Provide the [x, y] coordinate of the cell's center where the given text is located.  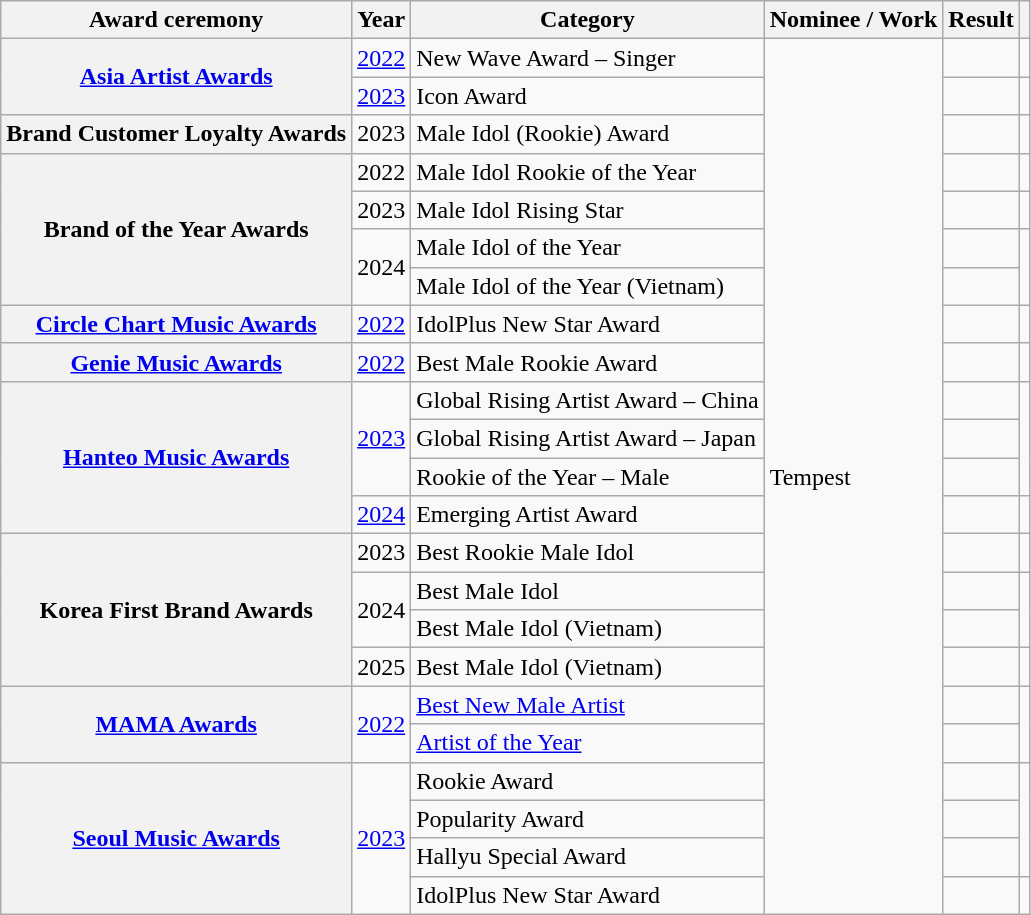
Best Male Rookie Award [588, 362]
Emerging Artist Award [588, 515]
Male Idol (Rookie) Award [588, 134]
Rookie Award [588, 781]
Brand Customer Loyalty Awards [176, 134]
Korea First Brand Awards [176, 610]
Nominee / Work [854, 20]
Male Idol of the Year [588, 248]
Best New Male Artist [588, 705]
Rookie of the Year – Male [588, 477]
Result [981, 20]
Circle Chart Music Awards [176, 324]
Male Idol of the Year (Vietnam) [588, 286]
Icon Award [588, 96]
Popularity Award [588, 819]
New Wave Award – Singer [588, 58]
Male Idol Rookie of the Year [588, 172]
MAMA Awards [176, 724]
Hallyu Special Award [588, 857]
Asia Artist Awards [176, 77]
Brand of the Year Awards [176, 229]
Male Idol Rising Star [588, 210]
Best Rookie Male Idol [588, 553]
Global Rising Artist Award – China [588, 400]
Artist of the Year [588, 743]
Hanteo Music Awards [176, 457]
Category [588, 20]
2025 [382, 667]
Year [382, 20]
Global Rising Artist Award – Japan [588, 438]
Award ceremony [176, 20]
Tempest [854, 476]
Seoul Music Awards [176, 838]
Best Male Idol [588, 591]
Genie Music Awards [176, 362]
